For the text-containing cell, return its midpoint in [X, Y] coordinate format. 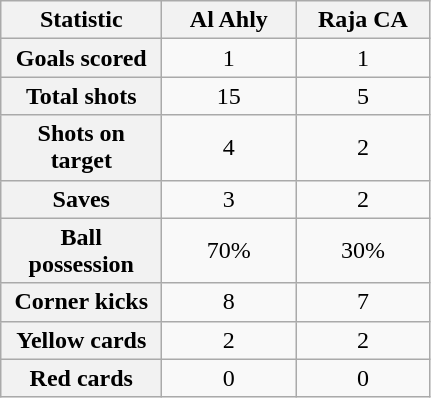
Red cards [82, 378]
Ball possession [82, 250]
Statistic [82, 20]
Yellow cards [82, 340]
4 [229, 148]
Al Ahly [229, 20]
30% [363, 250]
Corner kicks [82, 302]
15 [229, 96]
Total shots [82, 96]
Shots on target [82, 148]
Raja CA [363, 20]
7 [363, 302]
8 [229, 302]
Saves [82, 199]
70% [229, 250]
3 [229, 199]
5 [363, 96]
Goals scored [82, 58]
